Pinpoint the cell where the given text exists, returning its (X, Y) midpoint coordinate. 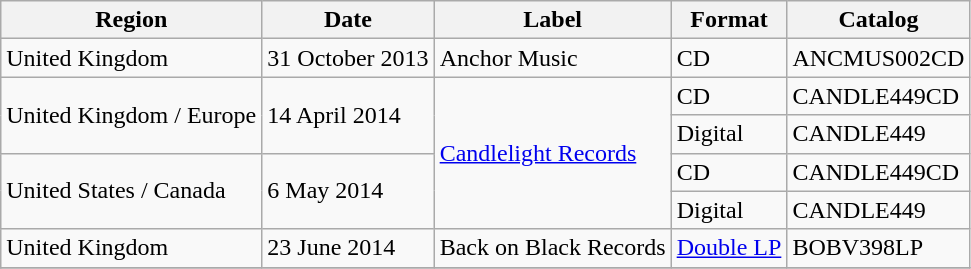
United Kingdom / Europe (132, 115)
Candlelight Records (552, 153)
23 June 2014 (348, 248)
Format (729, 20)
Region (132, 20)
Back on Black Records (552, 248)
31 October 2013 (348, 58)
BOBV398LP (878, 248)
Date (348, 20)
Double LP (729, 248)
ANCMUS002CD (878, 58)
6 May 2014 (348, 191)
Label (552, 20)
14 April 2014 (348, 115)
Anchor Music (552, 58)
United States / Canada (132, 191)
Catalog (878, 20)
